Identify which cell holds the provided text, then report its (X, Y) central coordinate. 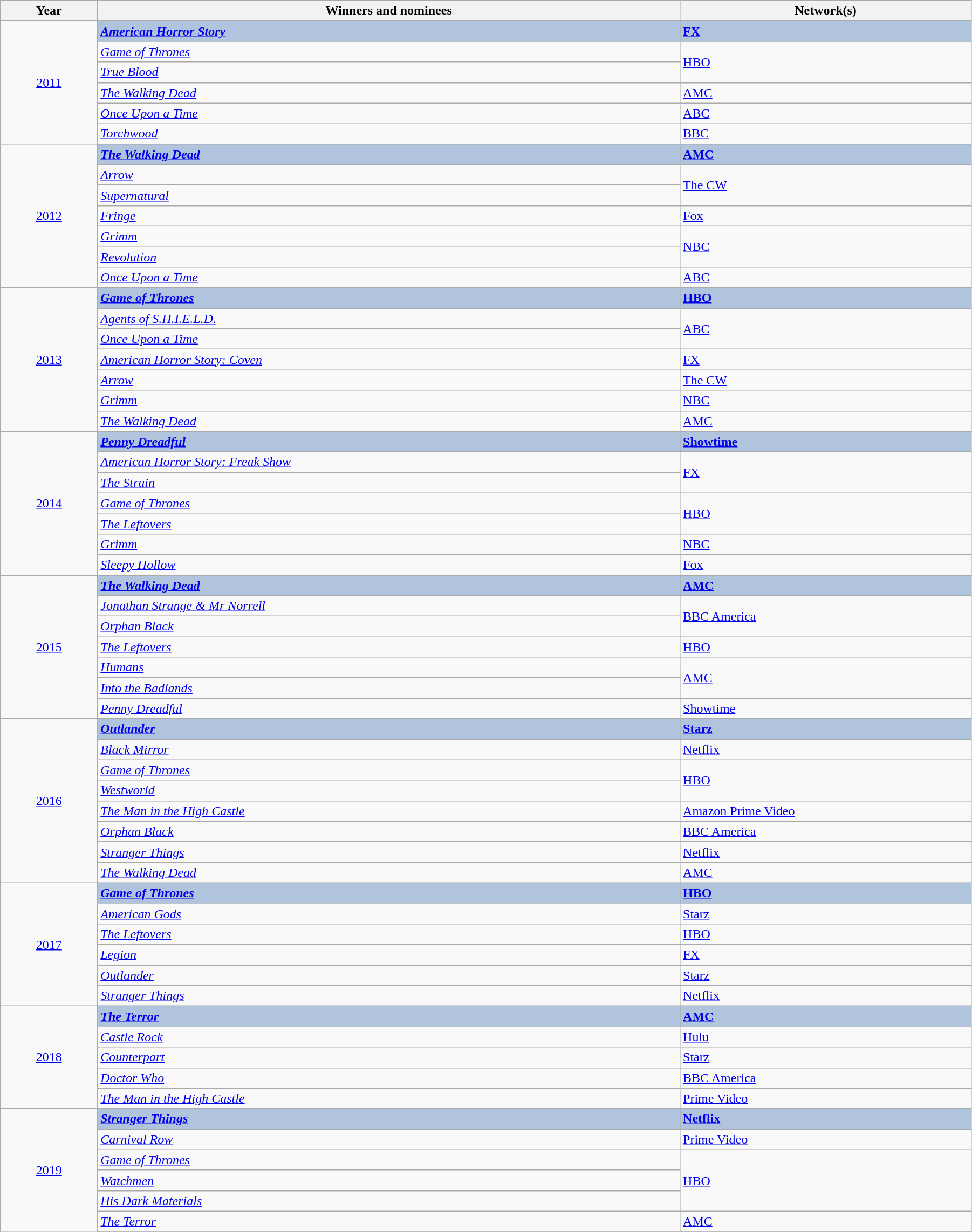
Network(s) (826, 11)
Black Mirror (389, 749)
Jonathan Strange & Mr Norrell (389, 606)
Torchwood (389, 134)
Doctor Who (389, 1078)
Fringe (389, 216)
2018 (49, 1057)
American Horror Story (389, 31)
Revolution (389, 257)
Sleepy Hollow (389, 565)
Amazon Prime Video (826, 811)
American Horror Story: Freak Show (389, 462)
2016 (49, 801)
2017 (49, 944)
The Strain (389, 483)
2015 (49, 646)
2014 (49, 503)
Winners and nominees (389, 11)
2011 (49, 82)
True Blood (389, 72)
Supernatural (389, 195)
His Dark Materials (389, 1201)
Watchmen (389, 1180)
2013 (49, 360)
American Gods (389, 914)
Westworld (389, 790)
Castle Rock (389, 1037)
Hulu (826, 1037)
Into the Badlands (389, 688)
Year (49, 11)
BBC (826, 134)
Legion (389, 955)
Humans (389, 667)
2019 (49, 1170)
Agents of S.H.I.E.L.D. (389, 319)
2012 (49, 216)
Counterpart (389, 1057)
Carnival Row (389, 1139)
American Horror Story: Coven (389, 360)
